Scan for the cell matching the given text and deliver its (X, Y) coordinate at center. 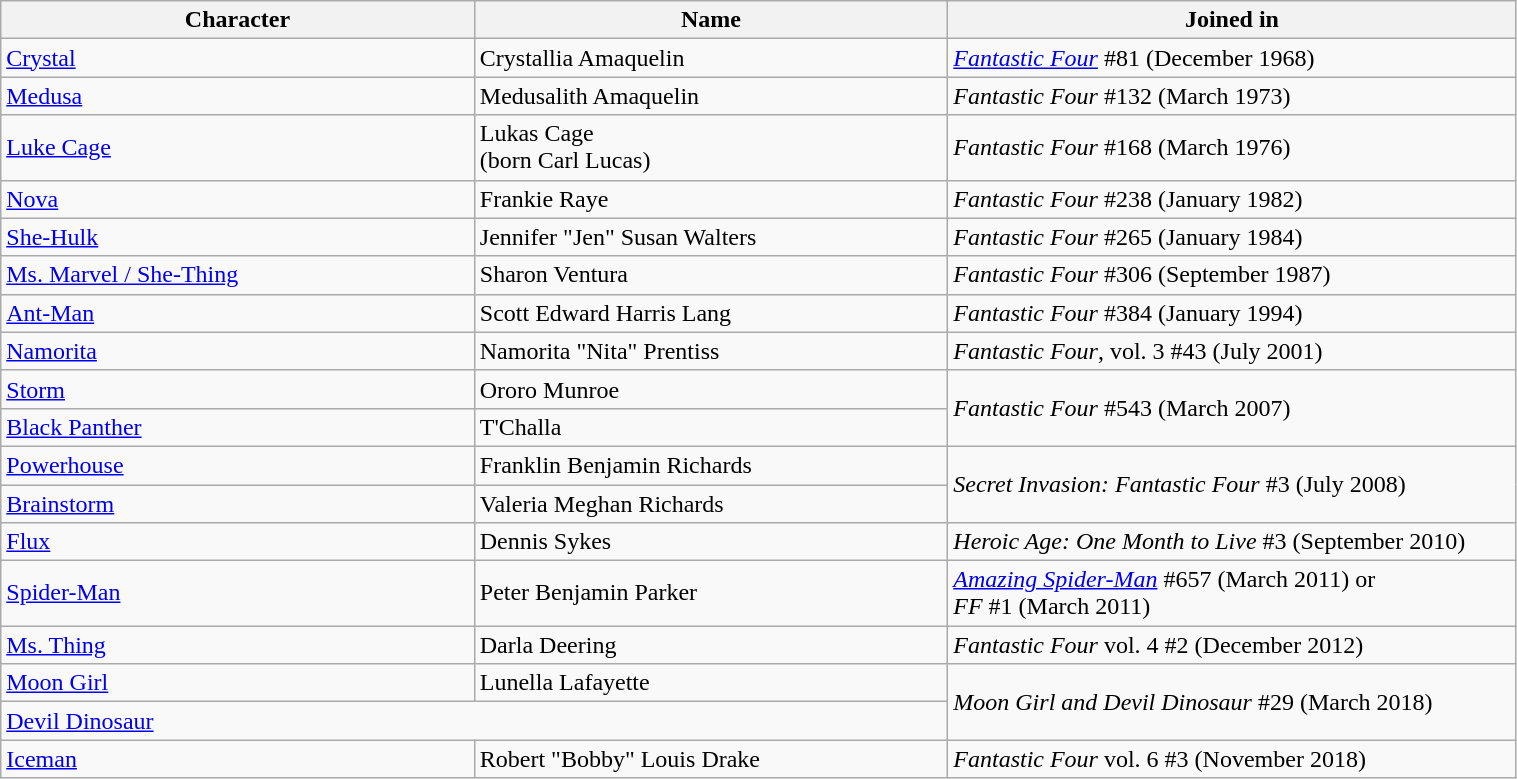
Luke Cage (238, 148)
Jennifer "Jen" Susan Walters (711, 237)
Namorita (238, 351)
Secret Invasion: Fantastic Four #3 (July 2008) (1232, 484)
Fantastic Four #384 (January 1994) (1232, 313)
Franklin Benjamin Richards (711, 465)
Fantastic Four #168 (March 1976) (1232, 148)
Fantastic Four vol. 6 #3 (November 2018) (1232, 759)
Moon Girl (238, 683)
Name (711, 20)
Joined in (1232, 20)
Ms. Thing (238, 645)
Scott Edward Harris Lang (711, 313)
Fantastic Four vol. 4 #2 (December 2012) (1232, 645)
Frankie Raye (711, 199)
Heroic Age: One Month to Live #3 (September 2010) (1232, 542)
Storm (238, 389)
Medusa (238, 96)
Iceman (238, 759)
Moon Girl and Devil Dinosaur #29 (March 2018) (1232, 702)
Crystallia Amaquelin (711, 58)
Fantastic Four #265 (January 1984) (1232, 237)
Dennis Sykes (711, 542)
Fantastic Four #238 (January 1982) (1232, 199)
Medusalith Amaquelin (711, 96)
Lunella Lafayette (711, 683)
Nova (238, 199)
Ms. Marvel / She-Thing (238, 275)
Ororo Munroe (711, 389)
Fantastic Four #306 (September 1987) (1232, 275)
Spider-Man (238, 594)
Lukas Cage(born Carl Lucas) (711, 148)
Amazing Spider-Man #657 (March 2011) orFF #1 (March 2011) (1232, 594)
Fantastic Four #132 (March 1973) (1232, 96)
Fantastic Four #81 (December 1968) (1232, 58)
Valeria Meghan Richards (711, 503)
Fantastic Four #543 (March 2007) (1232, 408)
Character (238, 20)
Devil Dinosaur (474, 721)
Fantastic Four, vol. 3 #43 (July 2001) (1232, 351)
Crystal (238, 58)
Namorita "Nita" Prentiss (711, 351)
Powerhouse (238, 465)
Brainstorm (238, 503)
Flux (238, 542)
Sharon Ventura (711, 275)
Black Panther (238, 427)
Robert "Bobby" Louis Drake (711, 759)
She-Hulk (238, 237)
Peter Benjamin Parker (711, 594)
Darla Deering (711, 645)
Ant-Man (238, 313)
T'Challa (711, 427)
